Return [X, Y] of the center of cell containing provided text 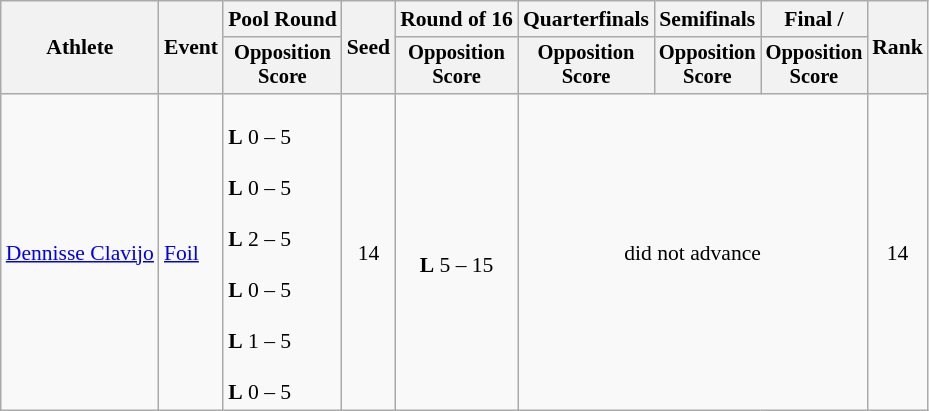
Final / [814, 19]
Foil [191, 252]
Semifinals [708, 19]
Round of 16 [456, 19]
Athlete [80, 48]
L 5 – 15 [456, 252]
Event [191, 48]
did not advance [692, 252]
Quarterfinals [586, 19]
Dennisse Clavijo [80, 252]
Pool Round [282, 19]
Rank [898, 48]
Seed [368, 48]
L 0 – 5L 0 – 5L 2 – 5L 0 – 5L 1 – 5L 0 – 5 [282, 252]
